Provide the [X, Y] coordinate of the cell's center where the given text is located.  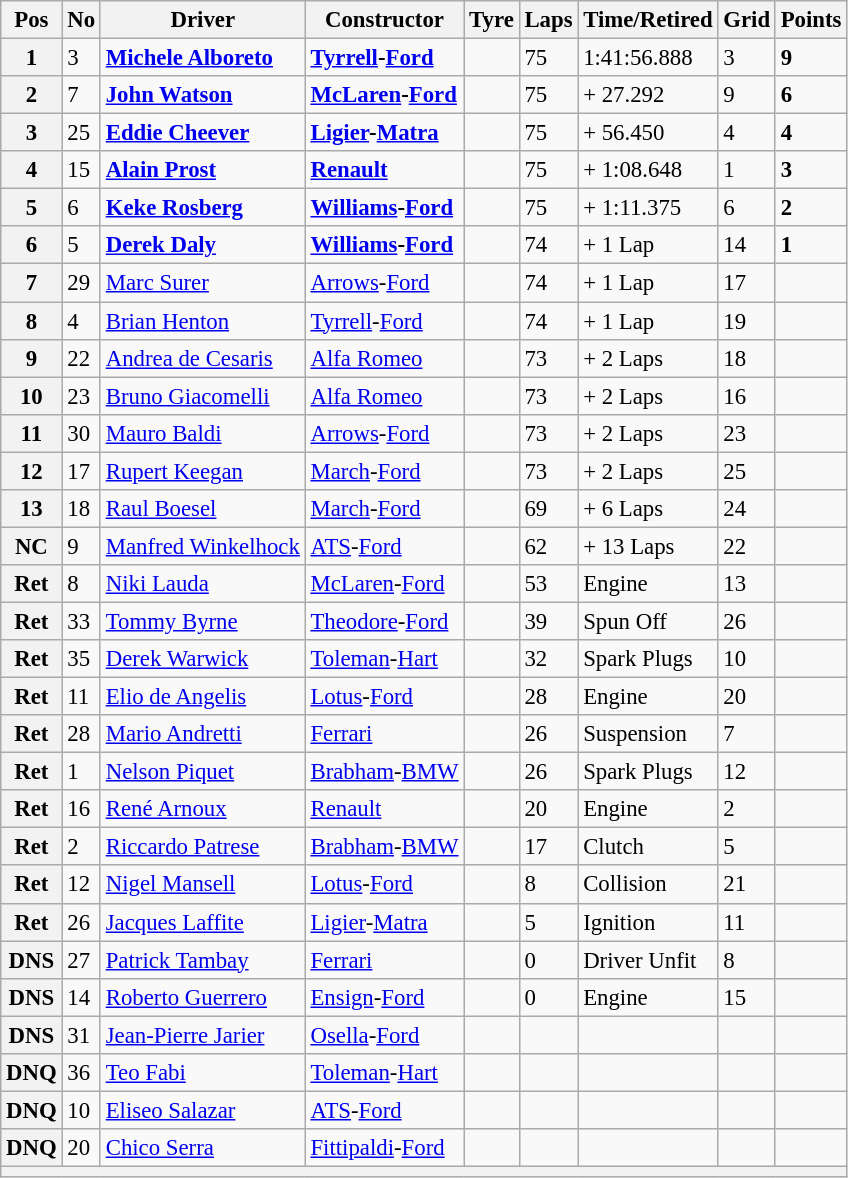
Jacques Laffite [202, 922]
Mauro Baldi [202, 433]
+ 1:11.375 [648, 208]
Rupert Keegan [202, 471]
Riccardo Patrese [202, 847]
53 [548, 584]
31 [81, 1035]
Alain Prost [202, 170]
69 [548, 509]
1:41:56.888 [648, 58]
Brian Henton [202, 321]
Nelson Piquet [202, 772]
Michele Alboreto [202, 58]
27 [81, 960]
Marc Surer [202, 283]
Clutch [648, 847]
Laps [548, 20]
21 [746, 885]
36 [81, 1073]
Spun Off [648, 621]
Driver Unfit [648, 960]
Tyre [492, 20]
No [81, 20]
Elio de Angelis [202, 697]
Time/Retired [648, 20]
19 [746, 321]
Raul Boesel [202, 509]
Theodore-Ford [384, 621]
62 [548, 546]
Grid [746, 20]
Bruno Giacomelli [202, 396]
39 [548, 621]
29 [81, 283]
Collision [648, 885]
35 [81, 659]
+ 56.450 [648, 133]
Niki Lauda [202, 584]
Constructor [384, 20]
Andrea de Cesaris [202, 358]
Eddie Cheever [202, 133]
Manfred Winkelhock [202, 546]
Mario Andretti [202, 734]
Patrick Tambay [202, 960]
Derek Daly [202, 245]
Teo Fabi [202, 1073]
René Arnoux [202, 809]
Tommy Byrne [202, 621]
Nigel Mansell [202, 885]
Points [810, 20]
24 [746, 509]
John Watson [202, 95]
NC [32, 546]
Osella-Ford [384, 1035]
+ 6 Laps [648, 509]
Ignition [648, 922]
+ 27.292 [648, 95]
Eliseo Salazar [202, 1110]
30 [81, 433]
Driver [202, 20]
33 [81, 621]
Jean-Pierre Jarier [202, 1035]
32 [548, 659]
Suspension [648, 734]
Fittipaldi-Ford [384, 1148]
Ensign-Ford [384, 997]
Pos [32, 20]
Derek Warwick [202, 659]
+ 13 Laps [648, 546]
Roberto Guerrero [202, 997]
+ 1:08.648 [648, 170]
Chico Serra [202, 1148]
Keke Rosberg [202, 208]
